Extract the (x, y) coordinate from the center of the cell holding the provided text.  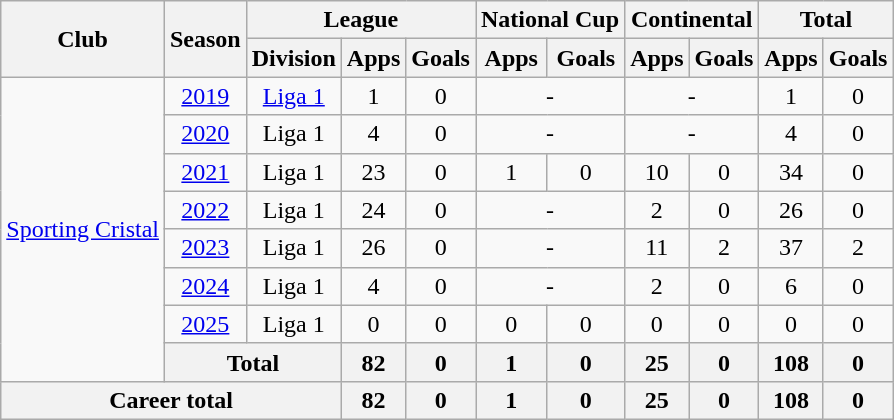
Sporting Cristal (83, 229)
2021 (205, 172)
23 (373, 172)
Club (83, 39)
Season (205, 39)
6 (791, 286)
2022 (205, 210)
2019 (205, 96)
2020 (205, 134)
Division (294, 58)
Career total (172, 400)
10 (657, 172)
2025 (205, 324)
Continental (692, 20)
League (360, 20)
2023 (205, 248)
37 (791, 248)
2024 (205, 286)
34 (791, 172)
24 (373, 210)
National Cup (550, 20)
11 (657, 248)
